Find where the given text appears and provide that cell's center as (X, Y) coordinate. 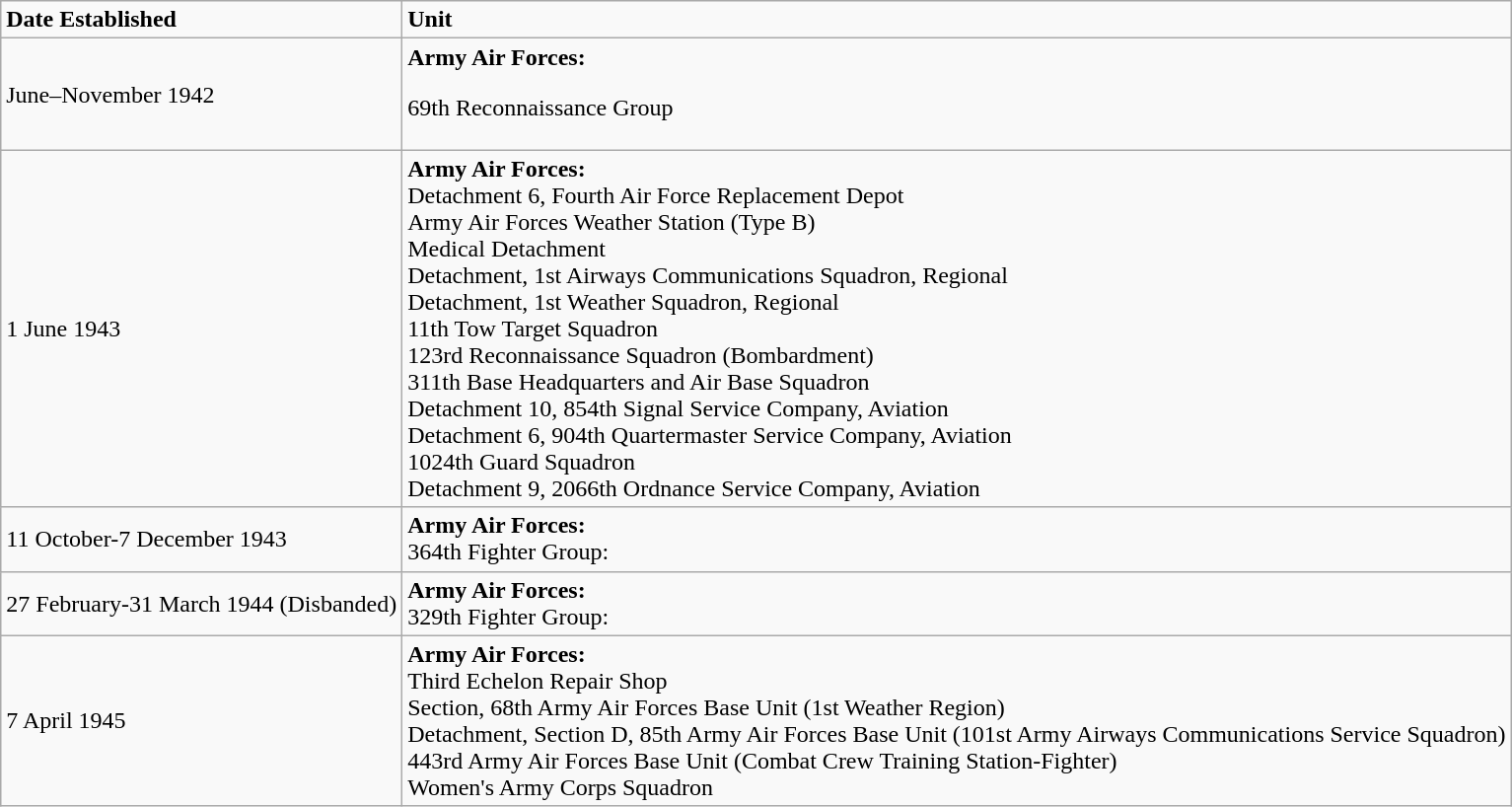
June–November 1942 (201, 95)
Army Air Forces:69th Reconnaissance Group (957, 95)
Army Air Forces:329th Fighter Group: (957, 604)
11 October-7 December 1943 (201, 539)
Army Air Forces:364th Fighter Group: (957, 539)
27 February-31 March 1944 (Disbanded) (201, 604)
Unit (957, 20)
1 June 1943 (201, 329)
7 April 1945 (201, 720)
Date Established (201, 20)
